Identify which cell holds the provided text, then report its (X, Y) central coordinate. 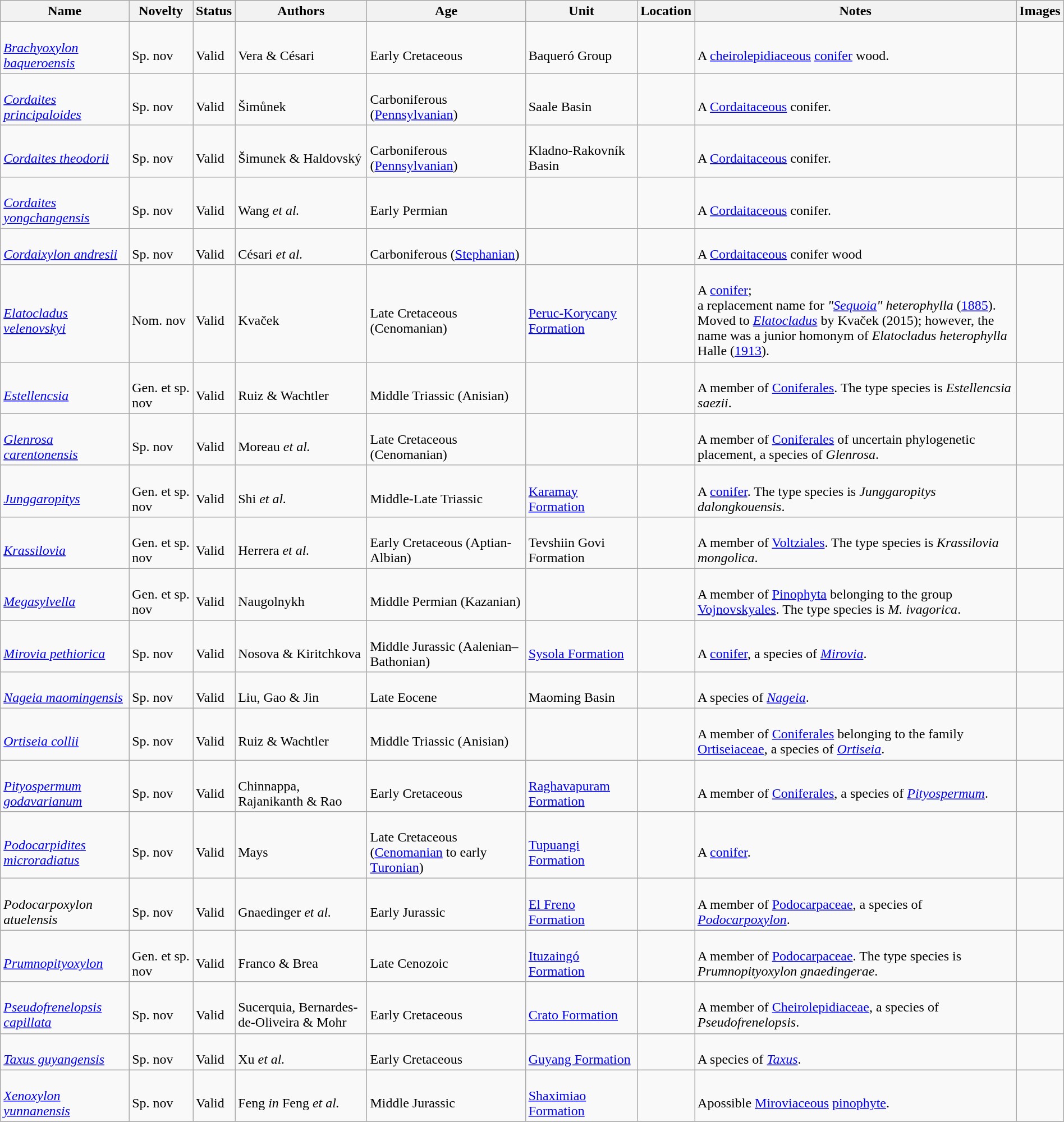
Early Cretaceous (Aptian-Albian) (446, 542)
Apossible Miroviaceous pinophyte. (855, 1096)
A member of Podocarpaceae, a species of Podocarpoxylon. (855, 904)
Estellencsia (65, 388)
Liu, Gao & Jin (301, 690)
Brachyoxylon baqueroensis (65, 48)
Crato Formation (581, 1008)
A member of Cheirolepidiaceae, a species of Pseudofrenelopsis. (855, 1008)
Pseudofrenelopsis capillata (65, 1008)
Shi et al. (301, 491)
Krassilovia (65, 542)
Middle-Late Triassic (446, 491)
Images (1040, 11)
El Freno Formation (581, 904)
Saale Basin (581, 99)
Raghavapuram Formation (581, 786)
A conifer, a species of Mirovia. (855, 646)
Gnaedinger et al. (301, 904)
Late Eocene (446, 690)
Carboniferous (Stephanian) (446, 247)
A member of Coniferales of uncertain phylogenetic placement, a species of Glenrosa. (855, 439)
A species of Taxus. (855, 1051)
Feng in Feng et al. (301, 1096)
Podocarpoxylon atuelensis (65, 904)
Junggaropitys (65, 491)
Late Cretaceous (Cenomanian to early Turonian) (446, 845)
Xu et al. (301, 1051)
Chinnappa, Rajanikanth & Rao (301, 786)
Late Cenozoic (446, 956)
Vera & Césari (301, 48)
Novelty (161, 11)
Status (214, 11)
Cordaites yongchangensis (65, 203)
Early Permian (446, 203)
Karamay Formation (581, 491)
Guyang Formation (581, 1051)
Sucerquia, Bernardes-de-Oliveira & Mohr (301, 1008)
Middle Permian (Kazanian) (446, 594)
Tevshiin Govi Formation (581, 542)
Naugolnykh (301, 594)
A Cordaitaceous conifer wood (855, 247)
Baqueró Group (581, 48)
A member of Coniferales. The type species is Estellencsia saezii. (855, 388)
Nosova & Kiritchkova (301, 646)
Shaximiao Formation (581, 1096)
Nageia maomingensis (65, 690)
Early Jurassic (446, 904)
A conifer. (855, 845)
Sysola Formation (581, 646)
Taxus guyangensis (65, 1051)
Unit (581, 11)
Franco & Brea (301, 956)
A member of Voltziales. The type species is Krassilovia mongolica. (855, 542)
Herrera et al. (301, 542)
Location (666, 11)
Ortiseia collii (65, 734)
Maoming Basin (581, 690)
Mays (301, 845)
Šimunek & Haldovský (301, 151)
Xenoxylon yunnanensis (65, 1096)
Glenrosa carentonensis (65, 439)
A cheirolepidiaceous conifer wood. (855, 48)
Tupuangi Formation (581, 845)
Cordaites principaloides (65, 99)
Name (65, 11)
Šimůnek (301, 99)
Cordaixylon andresii (65, 247)
Nom. nov (161, 313)
Kladno-Rakovník Basin (581, 151)
Authors (301, 11)
Kvaček (301, 313)
Prumnopityoxylon (65, 956)
Wang et al. (301, 203)
A species of Nageia. (855, 690)
Ituzaingó Formation (581, 956)
Notes (855, 11)
Pityospermum godavarianum (65, 786)
Peruc-Korycany Formation (581, 313)
Middle Jurassic (Aalenian–Bathonian) (446, 646)
A conifer. The type species is Junggaropitys dalongkouensis. (855, 491)
Césari et al. (301, 247)
Middle Jurassic (446, 1096)
A member of Coniferales belonging to the family Ortiseiaceae, a species of Ortiseia. (855, 734)
Mirovia pethiorica (65, 646)
A member of Pinophyta belonging to the group Vojnovskyales. The type species is M. ivagorica. (855, 594)
Age (446, 11)
Megasylvella (65, 594)
A member of Podocarpaceae. The type species is Prumnopityoxylon gnaedingerae. (855, 956)
Podocarpidites microradiatus (65, 845)
Moreau et al. (301, 439)
A member of Coniferales, a species of Pityospermum. (855, 786)
Elatocladus velenovskyi (65, 313)
Cordaites theodorii (65, 151)
